Search for the cell housing the specified text and yield its (X, Y) center coordinate. 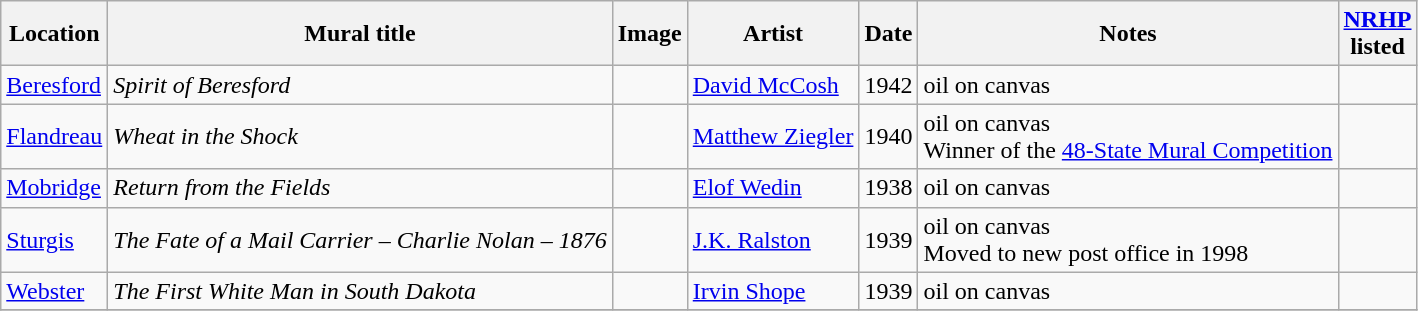
oil on canvasMoved to new post office in 1998 (1128, 240)
Mobridge (54, 188)
The Fate of a Mail Carrier – Charlie Nolan – 1876 (360, 240)
Image (650, 34)
Matthew Ziegler (773, 136)
1938 (888, 188)
Mural title (360, 34)
J.K. Ralston (773, 240)
Date (888, 34)
oil on canvasWinner of the 48-State Mural Competition (1128, 136)
Spirit of Beresford (360, 85)
David McCosh (773, 85)
Beresford (54, 85)
Elof Wedin (773, 188)
1940 (888, 136)
Artist (773, 34)
Wheat in the Shock (360, 136)
Return from the Fields (360, 188)
Notes (1128, 34)
Irvin Shope (773, 291)
NRHPlisted (1378, 34)
Location (54, 34)
Flandreau (54, 136)
Webster (54, 291)
Sturgis (54, 240)
1942 (888, 85)
The First White Man in South Dakota (360, 291)
